Extract the [X, Y] coordinate from the center of the cell holding the provided text.  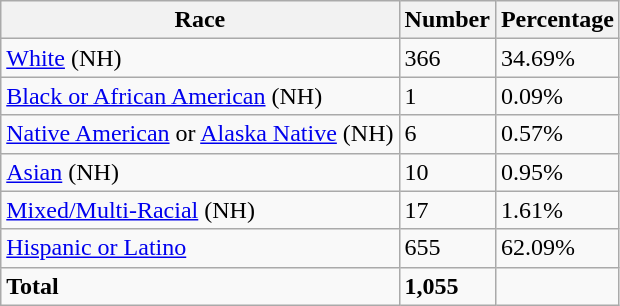
Native American or Alaska Native (NH) [200, 134]
White (NH) [200, 58]
0.09% [557, 96]
366 [447, 58]
0.95% [557, 172]
Race [200, 20]
62.09% [557, 248]
Hispanic or Latino [200, 248]
Total [200, 286]
1.61% [557, 210]
655 [447, 248]
Number [447, 20]
1 [447, 96]
Asian (NH) [200, 172]
17 [447, 210]
10 [447, 172]
6 [447, 134]
0.57% [557, 134]
Black or African American (NH) [200, 96]
Mixed/Multi-Racial (NH) [200, 210]
1,055 [447, 286]
Percentage [557, 20]
34.69% [557, 58]
